Extract the [x, y] coordinate from the center of the cell holding the provided text.  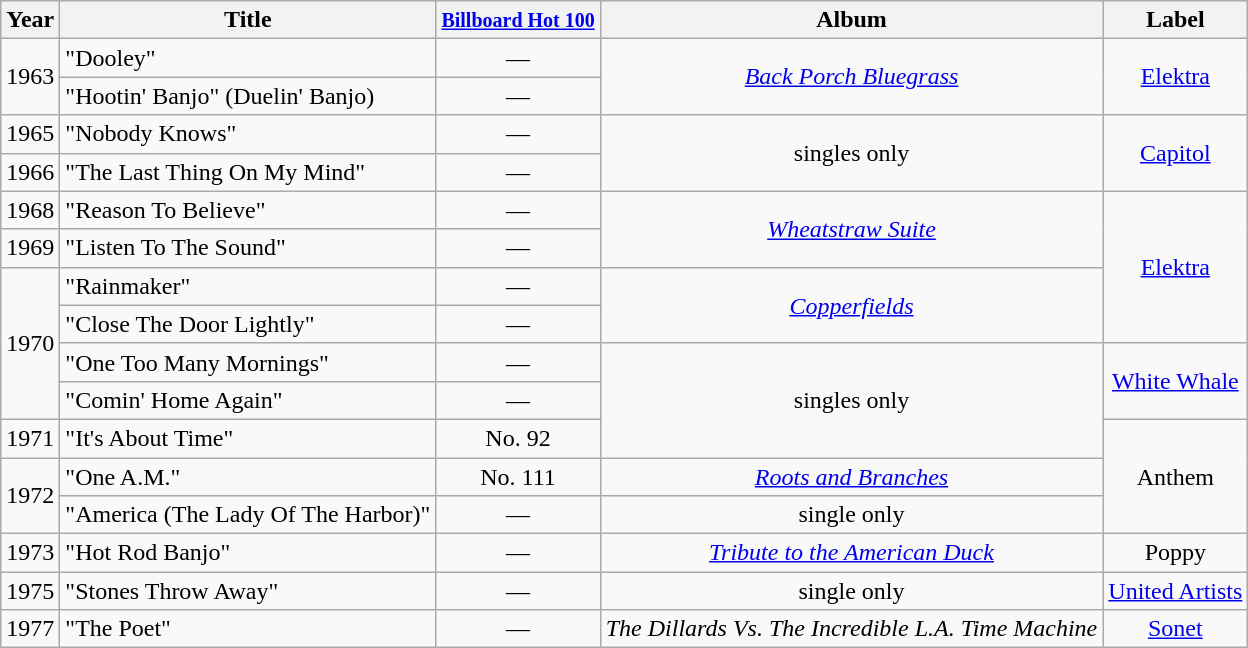
"Reason To Believe" [248, 210]
"The Poet" [248, 629]
Billboard Hot 100 [518, 20]
1971 [30, 438]
Tribute to the American Duck [852, 553]
"Nobody Knows" [248, 134]
White Whale [1176, 381]
1968 [30, 210]
1975 [30, 591]
Sonet [1176, 629]
The Dillards Vs. The Incredible L.A. Time Machine [852, 629]
1977 [30, 629]
1966 [30, 172]
1969 [30, 248]
Capitol [1176, 153]
Album [852, 20]
"The Last Thing On My Mind" [248, 172]
"Stones Throw Away" [248, 591]
"One Too Many Mornings" [248, 362]
Copperfields [852, 305]
1972 [30, 496]
"Listen To The Sound" [248, 248]
"It's About Time" [248, 438]
1970 [30, 343]
Year [30, 20]
"Hootin' Banjo" (Duelin' Banjo) [248, 96]
"America (The Lady Of The Harbor)" [248, 515]
"Hot Rod Banjo" [248, 553]
1965 [30, 134]
"Close The Door Lightly" [248, 324]
No. 92 [518, 438]
No. 111 [518, 477]
"Dooley" [248, 58]
Anthem [1176, 476]
Roots and Branches [852, 477]
Label [1176, 20]
Poppy [1176, 553]
Title [248, 20]
"Rainmaker" [248, 286]
1973 [30, 553]
Back Porch Bluegrass [852, 77]
"One A.M." [248, 477]
"Comin' Home Again" [248, 400]
Wheatstraw Suite [852, 229]
United Artists [1176, 591]
1963 [30, 77]
